Output the [X, Y] coordinate of the center of the cell containing the given text.  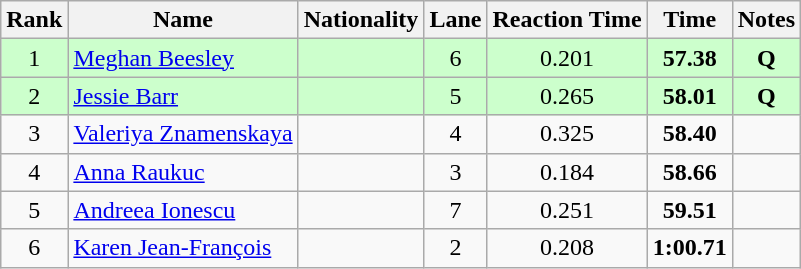
Andreea Ionescu [183, 210]
0.201 [567, 58]
58.40 [690, 134]
Reaction Time [567, 20]
Meghan Beesley [183, 58]
Notes [766, 20]
1 [34, 58]
Name [183, 20]
Anna Raukuc [183, 172]
0.325 [567, 134]
59.51 [690, 210]
58.01 [690, 96]
Rank [34, 20]
57.38 [690, 58]
1:00.71 [690, 248]
Valeriya Znamenskaya [183, 134]
0.265 [567, 96]
Karen Jean-François [183, 248]
0.184 [567, 172]
0.208 [567, 248]
Time [690, 20]
0.251 [567, 210]
58.66 [690, 172]
Lane [456, 20]
Nationality [361, 20]
7 [456, 210]
Jessie Barr [183, 96]
